Output the [X, Y] coordinate of the center of the cell containing the given text.  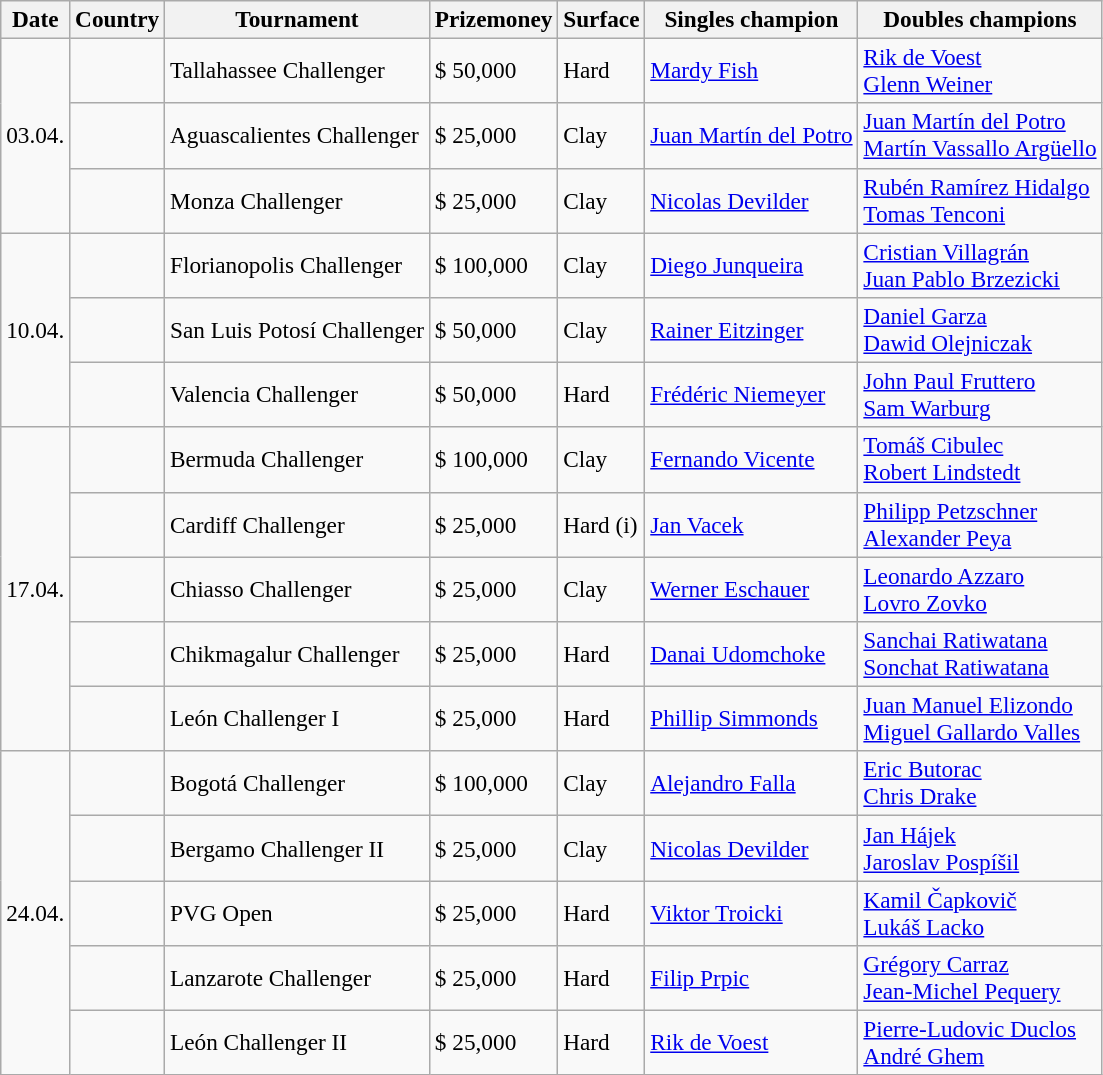
Fernando Vicente [752, 460]
Cristian Villagrán Juan Pablo Brzezicki [980, 264]
Chikmagalur Challenger [298, 654]
Juan Martín del Potro Martín Vassallo Argüello [980, 136]
10.04. [36, 329]
Aguascalientes Challenger [298, 136]
Alejandro Falla [752, 784]
Doubles champions [980, 19]
San Luis Potosí Challenger [298, 330]
Sanchai Ratiwatana Sonchat Ratiwatana [980, 654]
Tournament [298, 19]
Bogotá Challenger [298, 784]
Rik de Voest Glenn Weiner [980, 70]
León Challenger I [298, 718]
17.04. [36, 589]
Hard (i) [602, 524]
Rik de Voest [752, 1042]
Eric Butorac Chris Drake [980, 784]
Filip Prpic [752, 978]
Tallahassee Challenger [298, 70]
Daniel Garza Dawid Olejniczak [980, 330]
Jan Vacek [752, 524]
Bergamo Challenger II [298, 848]
Singles champion [752, 19]
24.04. [36, 913]
PVG Open [298, 912]
Kamil Čapkovič Lukáš Lacko [980, 912]
Bermuda Challenger [298, 460]
Viktor Troicki [752, 912]
Danai Udomchoke [752, 654]
Date [36, 19]
Florianopolis Challenger [298, 264]
Country [118, 19]
John Paul Fruttero Sam Warburg [980, 394]
Chiasso Challenger [298, 588]
Werner Eschauer [752, 588]
Lanzarote Challenger [298, 978]
Diego Junqueira [752, 264]
Prizemoney [493, 19]
Philipp Petzschner Alexander Peya [980, 524]
Rubén Ramírez Hidalgo Tomas Tenconi [980, 200]
Mardy Fish [752, 70]
Frédéric Niemeyer [752, 394]
Surface [602, 19]
León Challenger II [298, 1042]
03.04. [36, 135]
Leonardo Azzaro Lovro Zovko [980, 588]
Juan Manuel Elizondo Miguel Gallardo Valles [980, 718]
Juan Martín del Potro [752, 136]
Phillip Simmonds [752, 718]
Valencia Challenger [298, 394]
Grégory Carraz Jean-Michel Pequery [980, 978]
Cardiff Challenger [298, 524]
Monza Challenger [298, 200]
Rainer Eitzinger [752, 330]
Tomáš Cibulec Robert Lindstedt [980, 460]
Pierre-Ludovic Duclos André Ghem [980, 1042]
Jan Hájek Jaroslav Pospíšil [980, 848]
